For the text-containing cell, return its midpoint in (X, Y) coordinate format. 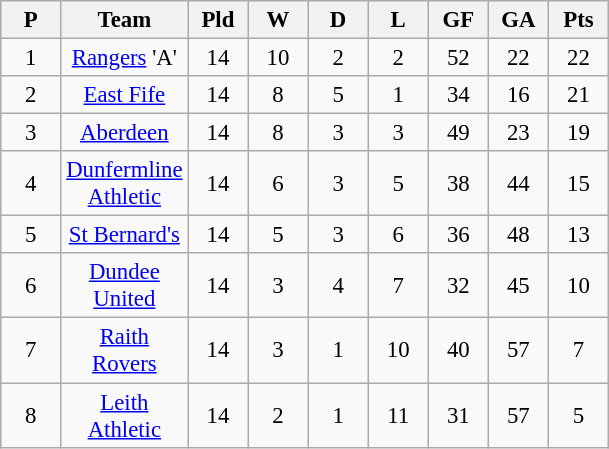
48 (518, 235)
Dunfermline Athletic (124, 184)
D (338, 20)
Pts (578, 20)
13 (578, 235)
Leith Athletic (124, 416)
45 (518, 286)
21 (578, 95)
38 (458, 184)
11 (398, 416)
16 (518, 95)
Pld (218, 20)
32 (458, 286)
P (31, 20)
19 (578, 133)
St Bernard's (124, 235)
36 (458, 235)
23 (518, 133)
Dundee United (124, 286)
34 (458, 95)
44 (518, 184)
GF (458, 20)
49 (458, 133)
L (398, 20)
31 (458, 416)
GA (518, 20)
Aberdeen (124, 133)
Team (124, 20)
52 (458, 58)
W (278, 20)
15 (578, 184)
40 (458, 350)
Rangers 'A' (124, 58)
Raith Rovers (124, 350)
East Fife (124, 95)
